For the text-containing cell, return its midpoint in (x, y) coordinate format. 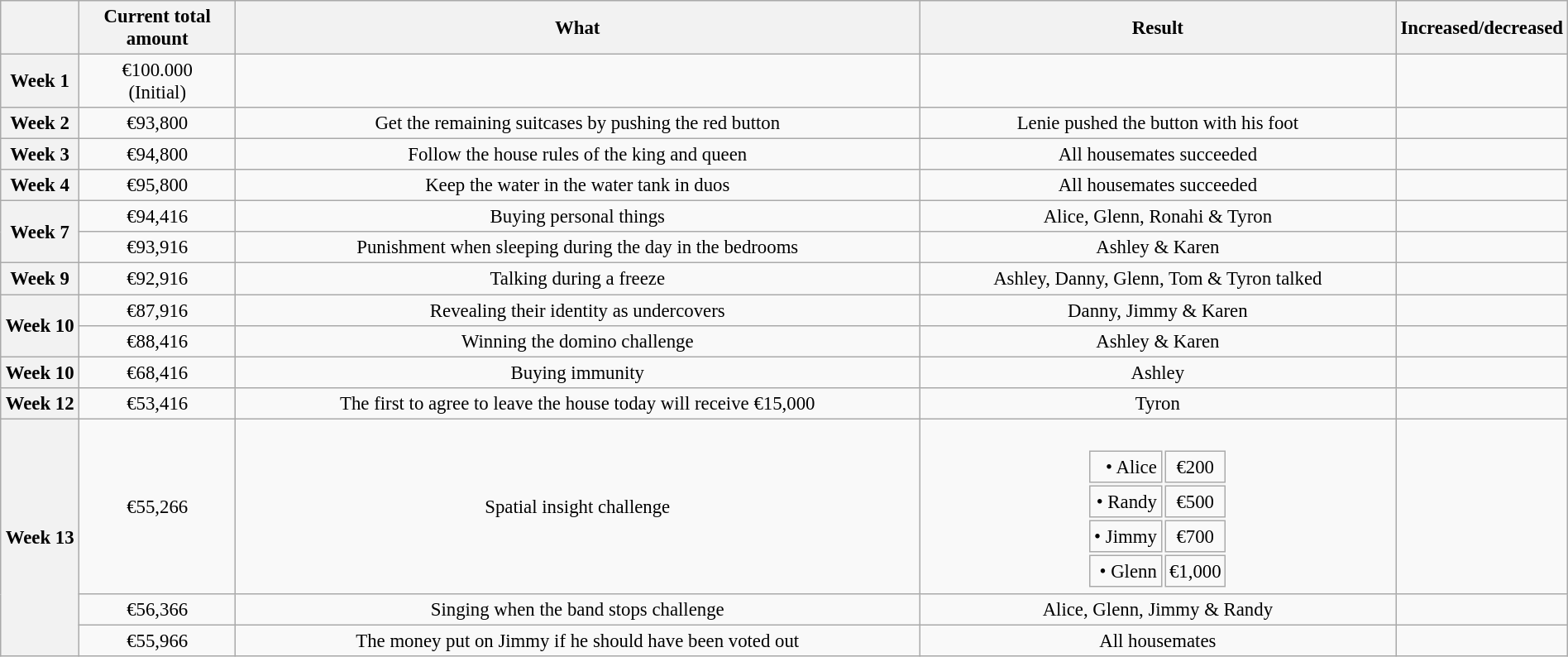
€100.000(Initial) (157, 81)
€56,366 (157, 610)
Ashley (1158, 372)
Week 13 (40, 538)
Ashley, Danny, Glenn, Tom & Tyron talked (1158, 279)
Week 7 (40, 232)
€94,800 (157, 155)
Tyron (1158, 403)
Week 1 (40, 81)
Buying immunity (577, 372)
Week 12 (40, 403)
The first to agree to leave the house today will receive €15,000 (577, 403)
€88,416 (157, 341)
Buying personal things (577, 217)
Spatial insight challenge (577, 506)
The money put on Jimmy if he should have been voted out (577, 641)
Keep the water in the water tank in duos (577, 185)
€55,266 (157, 506)
€94,416 (157, 217)
€87,916 (157, 310)
€1,000 (1196, 571)
• Jimmy (1126, 536)
€700 (1196, 536)
All housemates (1158, 641)
Week 4 (40, 185)
• Randy (1126, 501)
Danny, Jimmy & Karen (1158, 310)
• Alice €200 • Randy €500 • Jimmy €700 • Glenn €1,000 (1158, 506)
Talking during a freeze (577, 279)
Result (1158, 28)
Alice, Glenn, Jimmy & Randy (1158, 610)
€95,800 (157, 185)
Lenie pushed the button with his foot (1158, 123)
Winning the domino challenge (577, 341)
€68,416 (157, 372)
Week 2 (40, 123)
Punishment when sleeping during the day in the bedrooms (577, 247)
Week 9 (40, 279)
Singing when the band stops challenge (577, 610)
Week 3 (40, 155)
Increased/decreased (1482, 28)
€500 (1196, 501)
• Glenn (1126, 571)
€53,416 (157, 403)
€93,800 (157, 123)
Get the remaining suitcases by pushing the red button (577, 123)
Revealing their identity as undercovers (577, 310)
Current total amount (157, 28)
€55,966 (157, 641)
Follow the house rules of the king and queen (577, 155)
• Alice (1126, 467)
What (577, 28)
Alice, Glenn, Ronahi & Tyron (1158, 217)
€92,916 (157, 279)
€93,916 (157, 247)
€200 (1196, 467)
